Capture the cell that displays the provided text and extract its (X, Y) central coordinate. 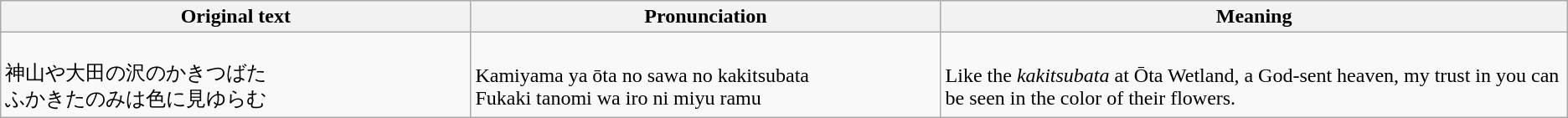
Meaning (1254, 17)
神山や大田の沢のかきつばたふかきたのみは色に見ゆらむ (236, 75)
Kamiyama ya ōta no sawa no kakitsubataFukaki tanomi wa iro ni miyu ramu (705, 75)
Pronunciation (705, 17)
Original text (236, 17)
Like the kakitsubata at Ōta Wetland, a God-sent heaven, my trust in you can be seen in the color of their flowers. (1254, 75)
